Pinpoint the cell where the given text exists, returning its (X, Y) midpoint coordinate. 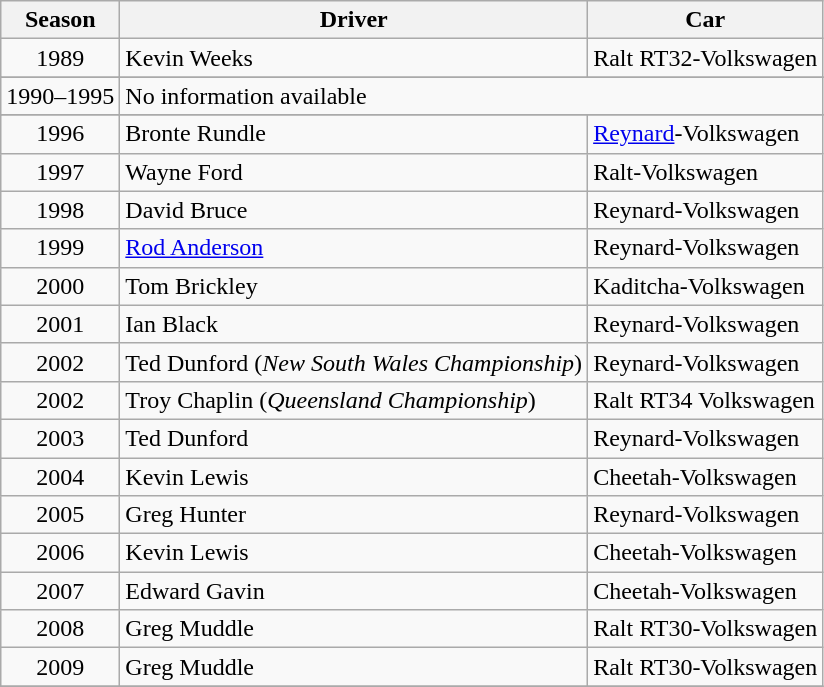
2000 (60, 286)
Bronte Rundle (354, 134)
2003 (60, 438)
Edward Gavin (354, 591)
2007 (60, 591)
No information available (472, 96)
1989 (60, 58)
Kaditcha-Volkswagen (706, 286)
2006 (60, 553)
Ted Dunford (354, 438)
2004 (60, 477)
2009 (60, 667)
1997 (60, 172)
Ralt-Volkswagen (706, 172)
Tom Brickley (354, 286)
Driver (354, 20)
1999 (60, 248)
Ian Black (354, 324)
Ralt RT32-Volkswagen (706, 58)
Rod Anderson (354, 248)
Troy Chaplin (Queensland Championship) (354, 400)
Greg Hunter (354, 515)
2008 (60, 629)
Season (60, 20)
1996 (60, 134)
David Bruce (354, 210)
1990–1995 (60, 96)
Kevin Weeks (354, 58)
1998 (60, 210)
Ted Dunford (New South Wales Championship) (354, 362)
Ralt RT34 Volkswagen (706, 400)
2001 (60, 324)
Wayne Ford (354, 172)
Car (706, 20)
2005 (60, 515)
